Provide the [x, y] coordinate of the cell's center where the given text is located.  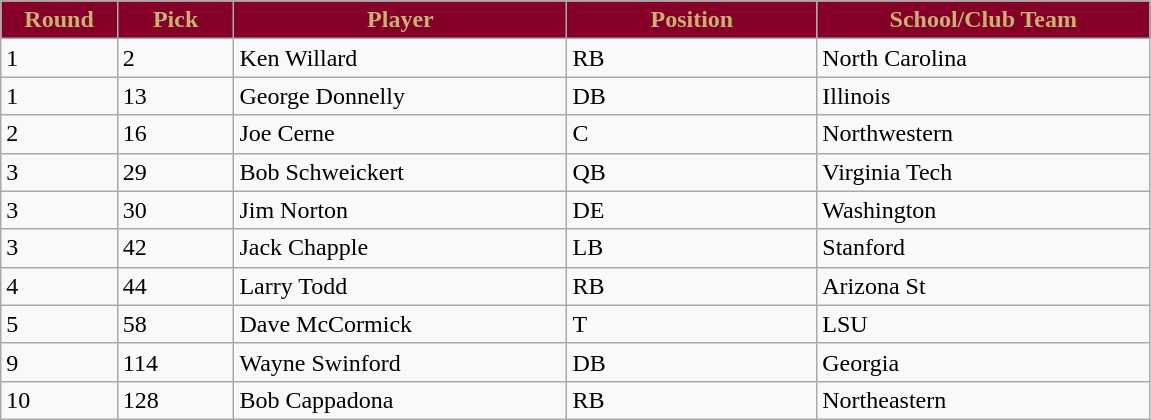
29 [176, 172]
Round [60, 20]
C [692, 134]
School/Club Team [984, 20]
North Carolina [984, 58]
16 [176, 134]
Washington [984, 210]
128 [176, 400]
10 [60, 400]
Bob Cappadona [400, 400]
Jack Chapple [400, 248]
58 [176, 324]
Arizona St [984, 286]
30 [176, 210]
DE [692, 210]
Pick [176, 20]
LSU [984, 324]
Dave McCormick [400, 324]
Joe Cerne [400, 134]
9 [60, 362]
44 [176, 286]
Jim Norton [400, 210]
Bob Schweickert [400, 172]
LB [692, 248]
Ken Willard [400, 58]
T [692, 324]
Northwestern [984, 134]
Northeastern [984, 400]
13 [176, 96]
Illinois [984, 96]
4 [60, 286]
42 [176, 248]
Georgia [984, 362]
Virginia Tech [984, 172]
Wayne Swinford [400, 362]
5 [60, 324]
Larry Todd [400, 286]
Position [692, 20]
114 [176, 362]
George Donnelly [400, 96]
Stanford [984, 248]
Player [400, 20]
QB [692, 172]
